Scan for the cell matching the given text and deliver its (x, y) coordinate at center. 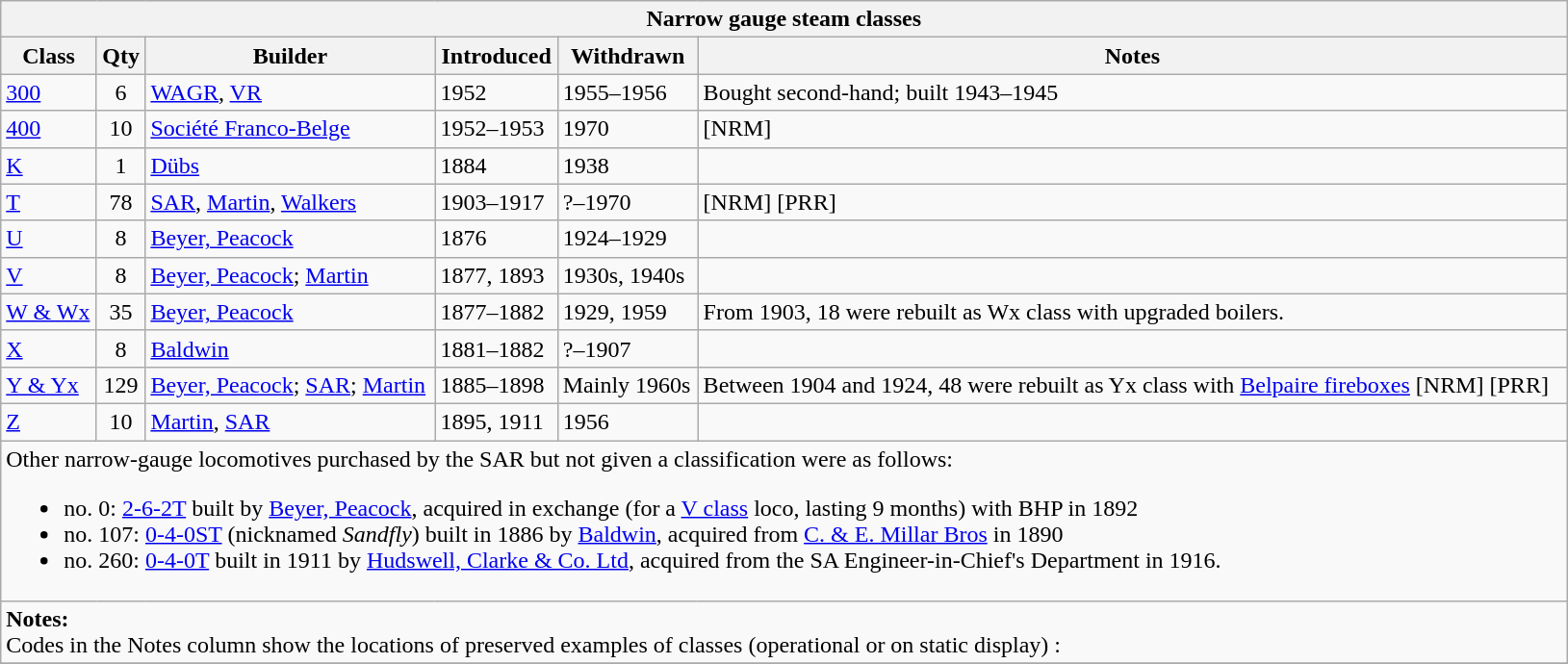
Notes (1132, 56)
129 (120, 385)
Société Franco-Belge (291, 129)
1952–1953 (497, 129)
?–1907 (628, 348)
X (49, 348)
Notes:Codes in the Notes column show the locations of preserved examples of classes (operational or on static display) : (784, 633)
[NRM] (1132, 129)
1956 (628, 421)
1930s, 1940s (628, 275)
1884 (497, 166)
6 (120, 92)
Z (49, 421)
?–1970 (628, 202)
1955–1956 (628, 92)
1895, 1911 (497, 421)
1876 (497, 239)
400 (49, 129)
1938 (628, 166)
Introduced (497, 56)
1970 (628, 129)
78 (120, 202)
U (49, 239)
Bought second-hand; built 1943–1945 (1132, 92)
Dübs (291, 166)
1877, 1893 (497, 275)
1903–1917 (497, 202)
1881–1882 (497, 348)
1 (120, 166)
1877–1882 (497, 312)
1924–1929 (628, 239)
SAR, Martin, Walkers (291, 202)
Y & Yx (49, 385)
Qty (120, 56)
K (49, 166)
[NRM] [PRR] (1132, 202)
Beyer, Peacock; Martin (291, 275)
Baldwin (291, 348)
WAGR, VR (291, 92)
Between 1904 and 1924, 48 were rebuilt as Yx class with Belpaire fireboxes [NRM] [PRR] (1132, 385)
Mainly 1960s (628, 385)
Martin, SAR (291, 421)
35 (120, 312)
300 (49, 92)
Withdrawn (628, 56)
1885–1898 (497, 385)
From 1903, 18 were rebuilt as Wx class with upgraded boilers. (1132, 312)
Class (49, 56)
T (49, 202)
Builder (291, 56)
W & Wx (49, 312)
Beyer, Peacock; SAR; Martin (291, 385)
1929, 1959 (628, 312)
1952 (497, 92)
Narrow gauge steam classes (784, 19)
V (49, 275)
